Capture the cell that displays the provided text and extract its [X, Y] central coordinate. 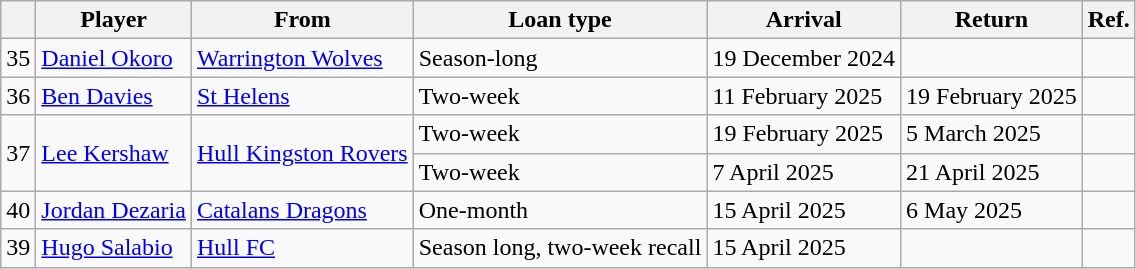
Arrival [804, 20]
From [302, 20]
5 March 2025 [992, 134]
Season long, two-week recall [560, 248]
39 [18, 248]
Ref. [1108, 20]
Season-long [560, 58]
36 [18, 96]
Catalans Dragons [302, 210]
Loan type [560, 20]
St Helens [302, 96]
37 [18, 153]
Hull Kingston Rovers [302, 153]
Return [992, 20]
Lee Kershaw [114, 153]
Hugo Salabio [114, 248]
Jordan Dezaria [114, 210]
35 [18, 58]
One-month [560, 210]
Hull FC [302, 248]
Player [114, 20]
Ben Davies [114, 96]
Daniel Okoro [114, 58]
6 May 2025 [992, 210]
21 April 2025 [992, 172]
11 February 2025 [804, 96]
Warrington Wolves [302, 58]
19 December 2024 [804, 58]
7 April 2025 [804, 172]
40 [18, 210]
